Provide the (x, y) coordinate of the cell's center where the given text is located.  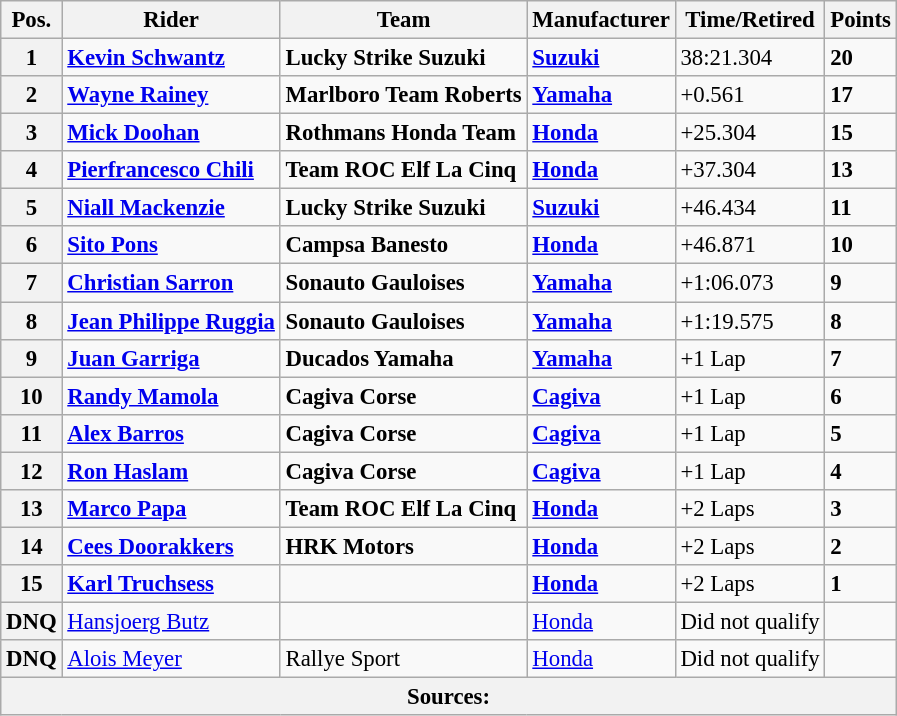
17 (860, 95)
+25.304 (750, 133)
20 (860, 58)
Kevin Schwantz (171, 58)
+1:19.575 (750, 321)
38:21.304 (750, 58)
12 (32, 471)
+46.434 (750, 208)
Marlboro Team Roberts (404, 95)
Christian Sarron (171, 283)
Pierfrancesco Chili (171, 170)
Cees Doorakkers (171, 546)
+1:06.073 (750, 283)
Campsa Banesto (404, 245)
Wayne Rainey (171, 95)
Karl Truchsess (171, 584)
+0.561 (750, 95)
Alois Meyer (171, 659)
Hansjoerg Butz (171, 621)
Randy Mamola (171, 396)
Marco Papa (171, 509)
HRK Motors (404, 546)
Team (404, 20)
Manufacturer (601, 20)
Juan Garriga (171, 358)
Alex Barros (171, 433)
Ron Haslam (171, 471)
+46.871 (750, 245)
+37.304 (750, 170)
Niall Mackenzie (171, 208)
Time/Retired (750, 20)
Rothmans Honda Team (404, 133)
Pos. (32, 20)
Ducados Yamaha (404, 358)
Sito Pons (171, 245)
Jean Philippe Ruggia (171, 321)
Mick Doohan (171, 133)
Rallye Sport (404, 659)
Points (860, 20)
Sources: (449, 697)
Rider (171, 20)
14 (32, 546)
